Scan for the cell matching the given text and deliver its (X, Y) coordinate at center. 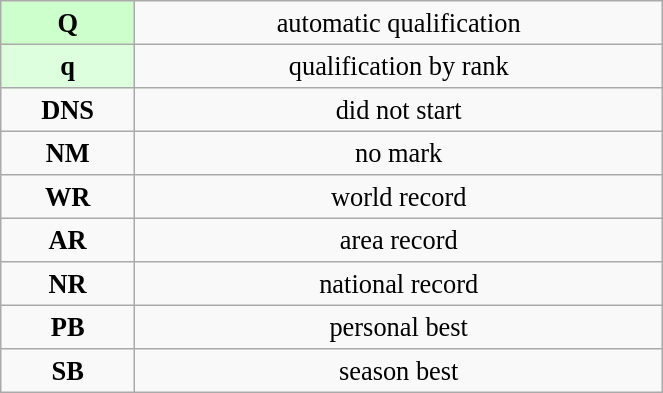
no mark (399, 153)
automatic qualification (399, 22)
national record (399, 284)
personal best (399, 327)
NM (68, 153)
DNS (68, 109)
qualification by rank (399, 66)
NR (68, 284)
world record (399, 197)
Q (68, 22)
did not start (399, 109)
SB (68, 371)
area record (399, 240)
AR (68, 240)
q (68, 66)
PB (68, 327)
season best (399, 371)
WR (68, 197)
